For the text-containing cell, return its midpoint in (X, Y) coordinate format. 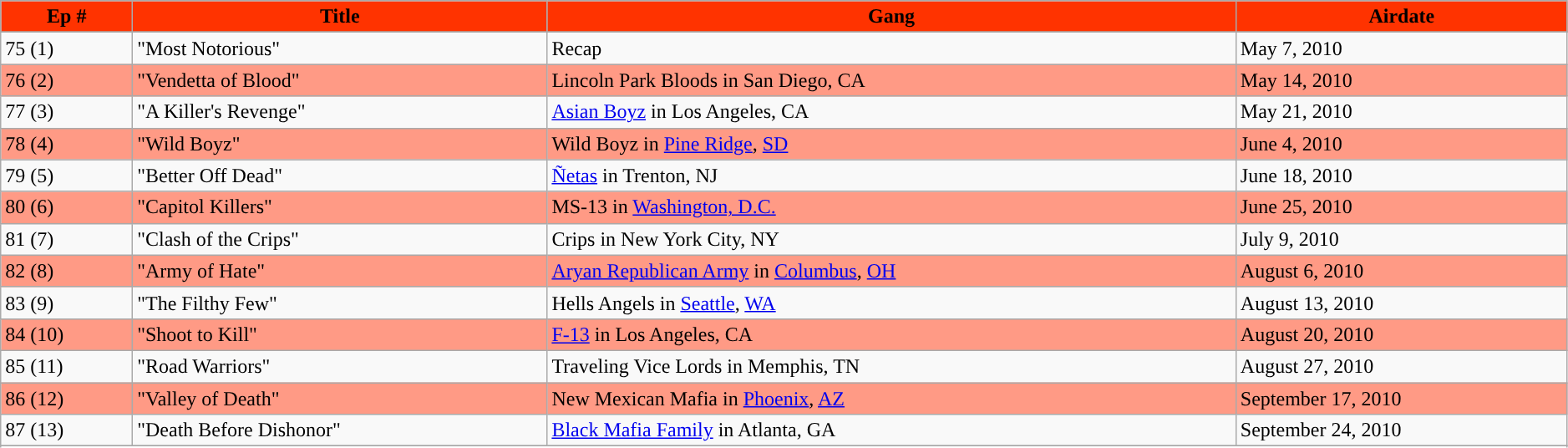
August 27, 2010 (1402, 366)
"Death Before Dishonor" (340, 430)
Ñetas in Trenton, NJ (891, 176)
87 (13) (67, 430)
"Better Off Dead" (340, 176)
"Capitol Killers" (340, 207)
85 (11) (67, 366)
Ep # (67, 17)
"A Killer's Revenge" (340, 112)
Hells Angels in Seattle, WA (891, 303)
Asian Boyz in Los Angeles, CA (891, 112)
September 24, 2010 (1402, 430)
Aryan Republican Army in Columbus, OH (891, 271)
Crips in New York City, NY (891, 239)
77 (3) (67, 112)
MS-13 in Washington, D.C. (891, 207)
81 (7) (67, 239)
80 (6) (67, 207)
Recap (891, 48)
Lincoln Park Bloods in San Diego, CA (891, 80)
"Shoot to Kill" (340, 334)
83 (9) (67, 303)
"Valley of Death" (340, 399)
June 4, 2010 (1402, 144)
Black Mafia Family in Atlanta, GA (891, 430)
Gang (891, 17)
"Most Notorious" (340, 48)
July 9, 2010 (1402, 239)
F-13 in Los Angeles, CA (891, 334)
Title (340, 17)
June 18, 2010 (1402, 176)
June 25, 2010 (1402, 207)
New Mexican Mafia in Phoenix, AZ (891, 399)
"Wild Boyz" (340, 144)
August 13, 2010 (1402, 303)
"The Filthy Few" (340, 303)
76 (2) (67, 80)
September 17, 2010 (1402, 399)
86 (12) (67, 399)
August 6, 2010 (1402, 271)
78 (4) (67, 144)
"Army of Hate" (340, 271)
May 14, 2010 (1402, 80)
May 7, 2010 (1402, 48)
"Road Warriors" (340, 366)
"Vendetta of Blood" (340, 80)
May 21, 2010 (1402, 112)
75 (1) (67, 48)
Airdate (1402, 17)
79 (5) (67, 176)
Traveling Vice Lords in Memphis, TN (891, 366)
"Clash of the Crips" (340, 239)
84 (10) (67, 334)
August 20, 2010 (1402, 334)
82 (8) (67, 271)
Wild Boyz in Pine Ridge, SD (891, 144)
